Find where the given text appears and provide that cell's center as [X, Y] coordinate. 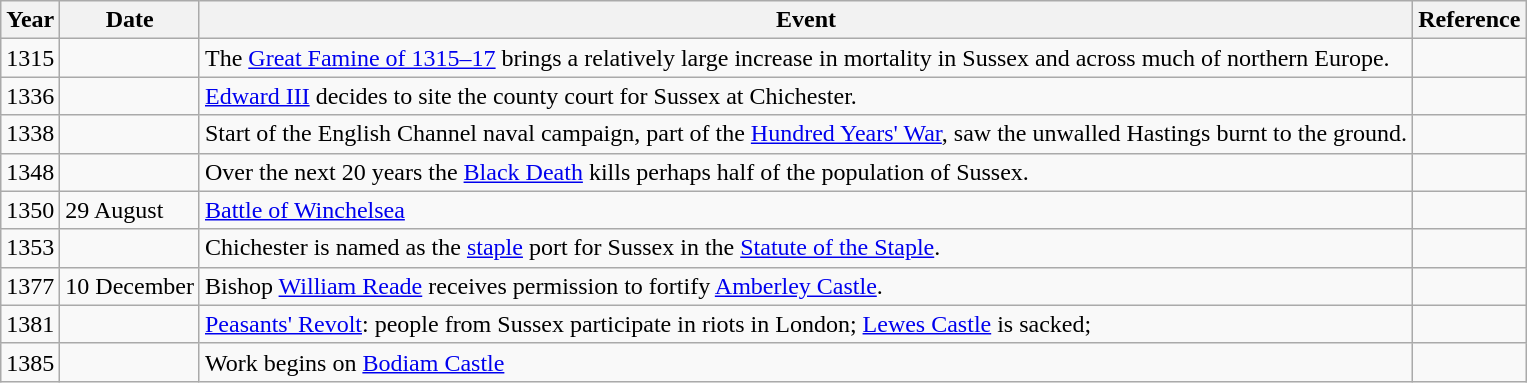
Edward III decides to site the county court for Sussex at Chichester. [806, 96]
Date [130, 20]
Over the next 20 years the Black Death kills perhaps half of the population of Sussex. [806, 172]
29 August [130, 210]
1377 [30, 286]
Work begins on Bodiam Castle [806, 362]
1338 [30, 134]
The Great Famine of 1315–17 brings a relatively large increase in mortality in Sussex and across much of northern Europe. [806, 58]
1336 [30, 96]
Reference [1470, 20]
1381 [30, 324]
1353 [30, 248]
1350 [30, 210]
Peasants' Revolt: people from Sussex participate in riots in London; Lewes Castle is sacked; [806, 324]
Battle of Winchelsea [806, 210]
1348 [30, 172]
Event [806, 20]
Year [30, 20]
Start of the English Channel naval campaign, part of the Hundred Years' War, saw the unwalled Hastings burnt to the ground. [806, 134]
10 December [130, 286]
1385 [30, 362]
Chichester is named as the staple port for Sussex in the Statute of the Staple. [806, 248]
Bishop William Reade receives permission to fortify Amberley Castle. [806, 286]
1315 [30, 58]
